Return [X, Y] of the center of cell containing provided text 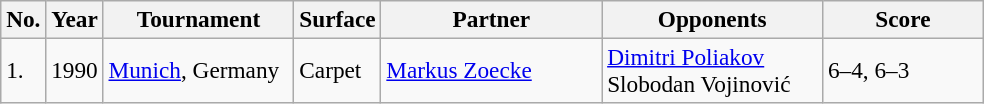
Year [74, 19]
Opponents [712, 19]
Carpet [338, 70]
Score [904, 19]
1990 [74, 70]
1. [24, 70]
Surface [338, 19]
Markus Zoecke [492, 70]
Partner [492, 19]
Munich, Germany [198, 70]
Tournament [198, 19]
6–4, 6–3 [904, 70]
Dimitri Poliakov Slobodan Vojinović [712, 70]
No. [24, 19]
